Output the [X, Y] coordinate of the center of the cell containing the given text.  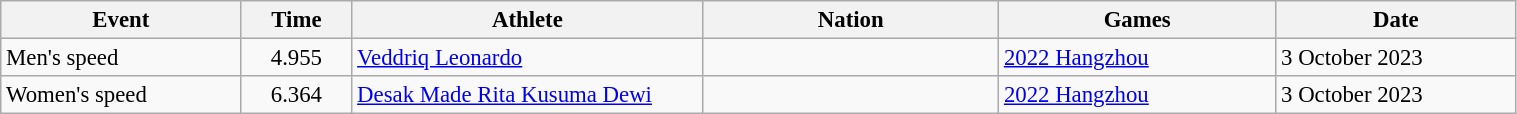
Date [1396, 20]
Nation [851, 20]
Men's speed [121, 58]
Desak Made Rita Kusuma Dewi [528, 95]
4.955 [296, 58]
Event [121, 20]
6.364 [296, 95]
Women's speed [121, 95]
Veddriq Leonardo [528, 58]
Athlete [528, 20]
Time [296, 20]
Games [1138, 20]
